Determine the (X, Y) coordinate at the center of the cell enclosing the given text.  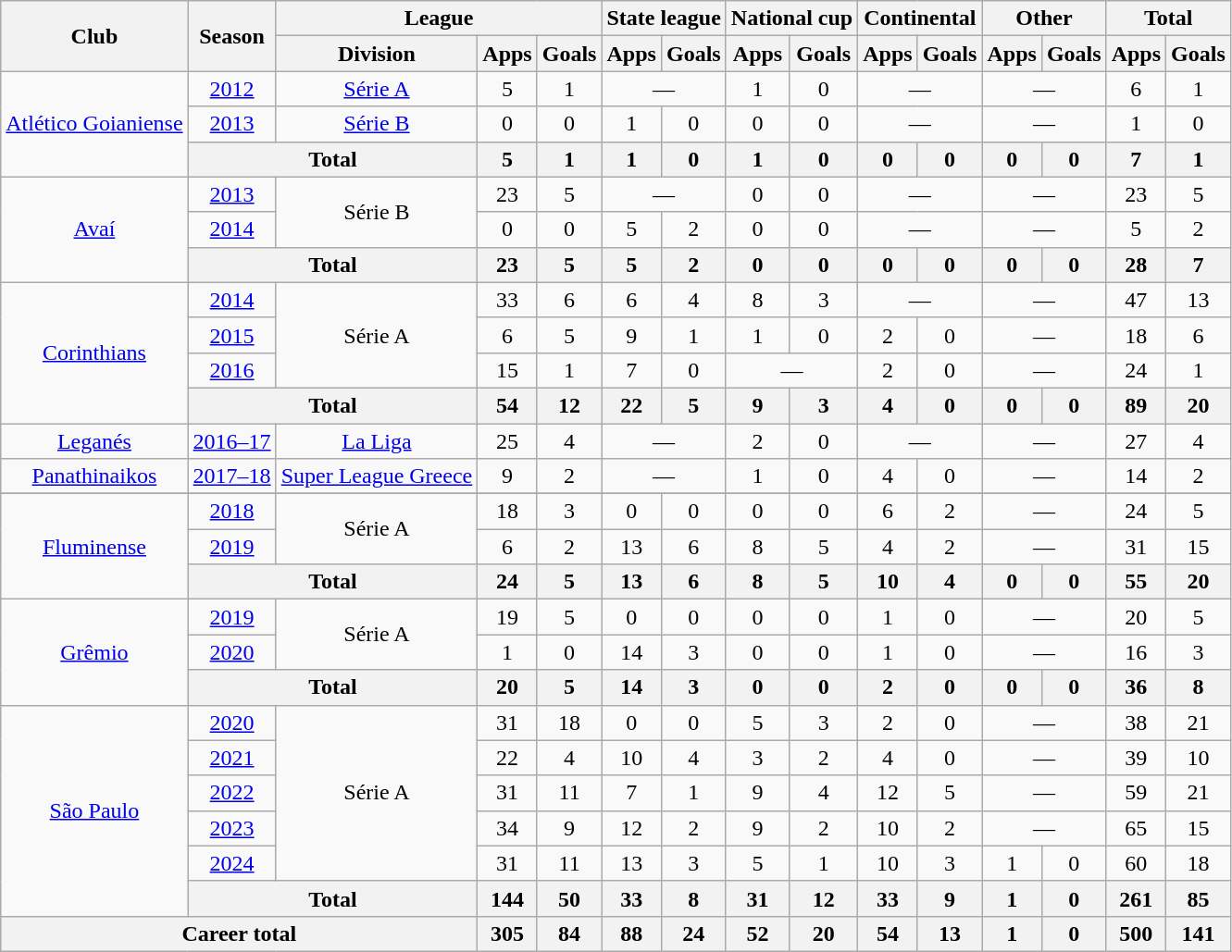
Atlético Goianiense (94, 124)
Other (1044, 19)
2022 (231, 793)
2023 (231, 828)
84 (569, 933)
25 (507, 441)
São Paulo (94, 810)
261 (1136, 898)
Panathinaikos (94, 476)
La Liga (377, 441)
19 (507, 617)
50 (569, 898)
141 (1199, 933)
Fluminense (94, 547)
16 (1136, 652)
500 (1136, 933)
2018 (231, 512)
2016–17 (231, 441)
Division (377, 54)
Avaí (94, 229)
88 (631, 933)
38 (1136, 723)
Grêmio (94, 652)
60 (1136, 863)
47 (1136, 300)
55 (1136, 582)
85 (1199, 898)
2012 (231, 89)
2015 (231, 335)
League (439, 19)
Season (231, 36)
Super League Greece (377, 476)
Club (94, 36)
28 (1136, 265)
65 (1136, 828)
2016 (231, 370)
State league (664, 19)
52 (757, 933)
2024 (231, 863)
59 (1136, 793)
27 (1136, 441)
National cup (791, 19)
89 (1136, 405)
Career total (239, 933)
Leganés (94, 441)
2021 (231, 758)
2017–18 (231, 476)
144 (507, 898)
Continental (920, 19)
36 (1136, 687)
34 (507, 828)
39 (1136, 758)
305 (507, 933)
Corinthians (94, 352)
